Provide the (X, Y) coordinate of the cell's center where the given text is located.  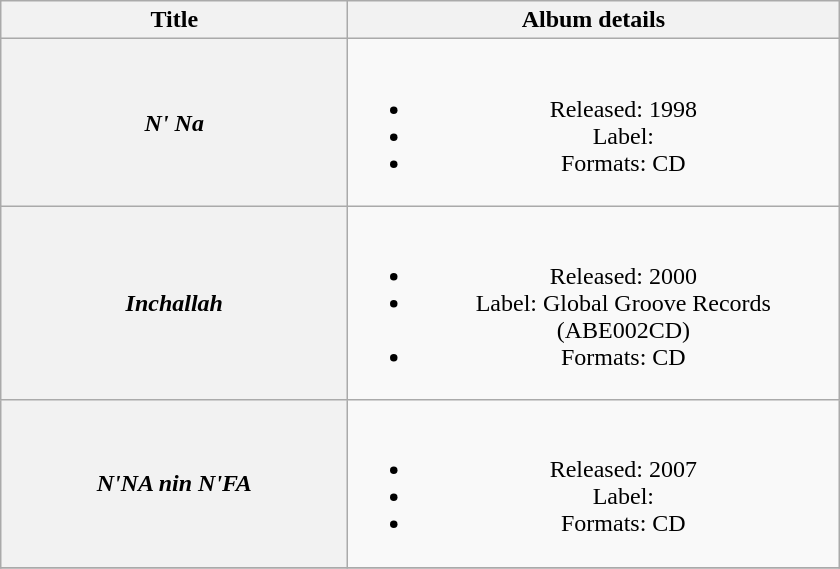
Released: 1998Label:Formats: CD (594, 122)
Title (174, 20)
Inchallah (174, 303)
Released: 2007Label:Formats: CD (594, 484)
Released: 2000Label: Global Groove Records (ABE002CD)Formats: CD (594, 303)
Album details (594, 20)
N' Na (174, 122)
N'NA nin N'FA (174, 484)
